Extract the [X, Y] coordinate from the center of the cell holding the provided text.  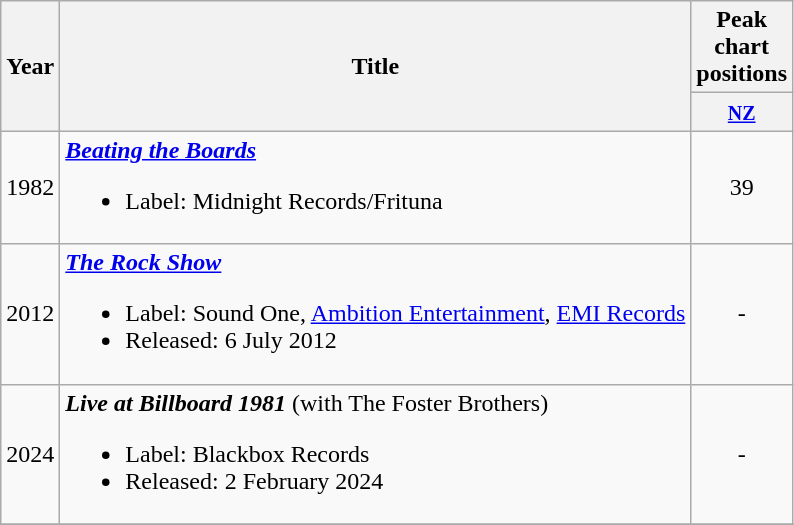
NZ [742, 112]
The Rock ShowLabel: Sound One, Ambition Entertainment, EMI RecordsReleased: 6 July 2012 [376, 314]
Live at Billboard 1981 (with The Foster Brothers)Label: Blackbox RecordsReleased: 2 February 2024 [376, 454]
Title [376, 66]
1982 [30, 188]
2024 [30, 454]
Year [30, 66]
Beating the BoardsLabel: Midnight Records/Frituna [376, 188]
Peak chart positions [742, 47]
2012 [30, 314]
39 [742, 188]
